Locate the cell with the specified text and output its [X, Y] center coordinate. 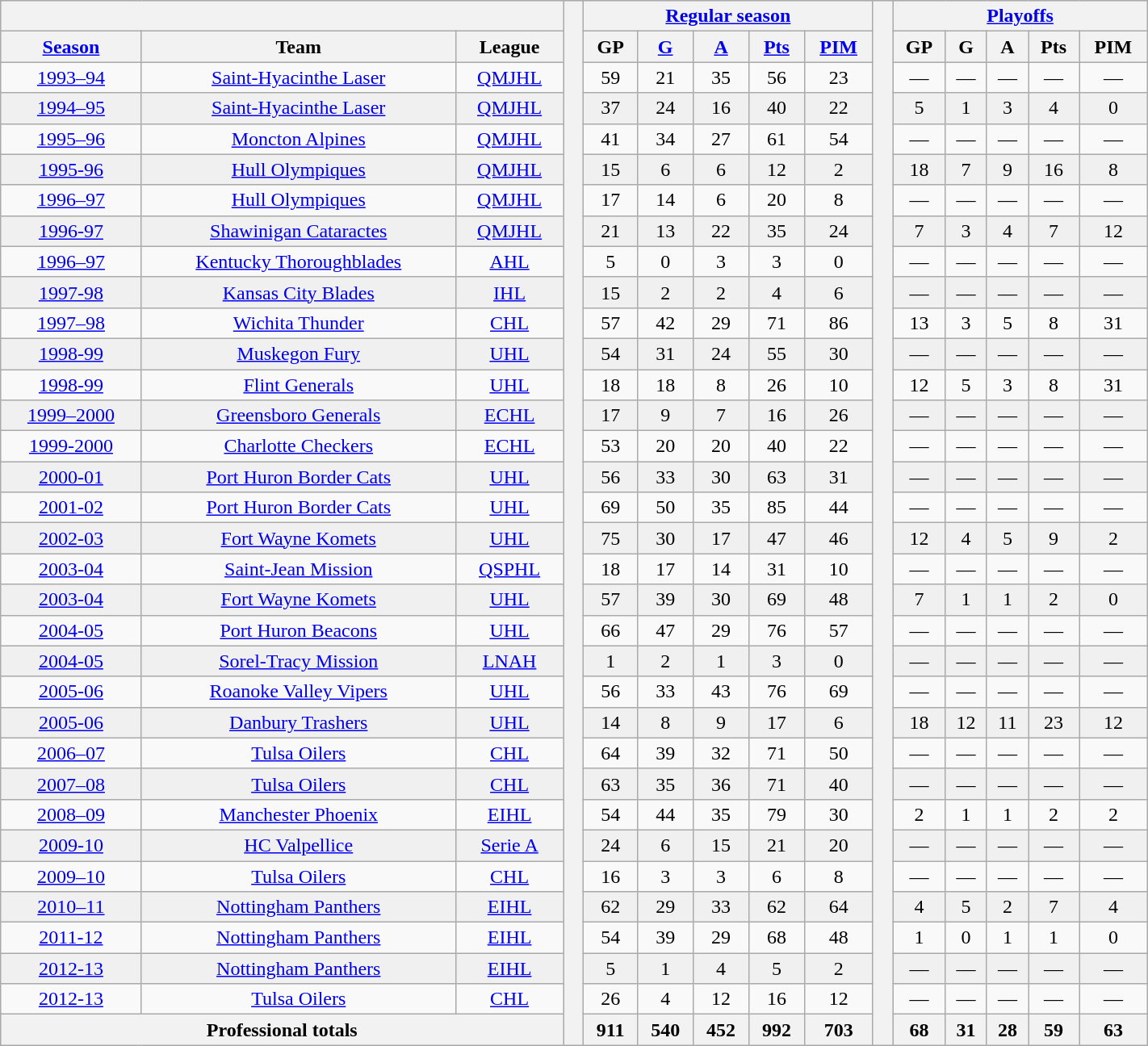
452 [722, 1030]
QSPHL [509, 569]
28 [1008, 1030]
86 [838, 323]
1997-98 [71, 292]
55 [777, 354]
Roanoke Valley Vipers [299, 692]
1994–95 [71, 108]
2009–10 [71, 876]
IHL [509, 292]
Kansas City Blades [299, 292]
46 [838, 538]
1993–94 [71, 77]
61 [777, 139]
1999–2000 [71, 416]
85 [777, 508]
Serie A [509, 845]
Manchester Phoenix [299, 814]
2000-01 [71, 477]
Moncton Alpines [299, 139]
Greensboro Generals [299, 416]
41 [610, 139]
Flint Generals [299, 385]
32 [722, 753]
HC Valpellice [299, 845]
Professional totals [283, 1030]
Saint-Jean Mission [299, 569]
2006–07 [71, 753]
540 [665, 1030]
1997–98 [71, 323]
79 [777, 814]
Regular season [728, 16]
66 [610, 630]
42 [665, 323]
2010–11 [71, 907]
2001-02 [71, 508]
Port Huron Beacons [299, 630]
1999-2000 [71, 446]
11 [1008, 722]
27 [722, 139]
1995–96 [71, 139]
Muskegon Fury [299, 354]
75 [610, 538]
1995-96 [71, 169]
992 [777, 1030]
43 [722, 692]
2011-12 [71, 938]
Danbury Trashers [299, 722]
Season [71, 47]
Shawinigan Cataractes [299, 231]
Playoffs [1020, 16]
53 [610, 446]
2009-10 [71, 845]
AHL [509, 261]
703 [838, 1030]
34 [665, 139]
Kentucky Thoroughblades [299, 261]
Sorel-Tracy Mission [299, 661]
911 [610, 1030]
Wichita Thunder [299, 323]
Team [299, 47]
2002-03 [71, 538]
LNAH [509, 661]
League [509, 47]
1996-97 [71, 231]
2007–08 [71, 784]
36 [722, 784]
2008–09 [71, 814]
37 [610, 108]
Charlotte Checkers [299, 446]
